Provide the (x, y) coordinate of the cell's center where the given text is located.  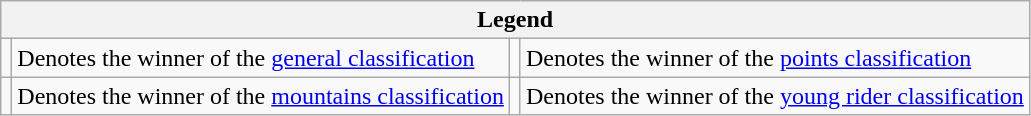
Denotes the winner of the general classification (261, 58)
Denotes the winner of the young rider classification (774, 96)
Denotes the winner of the mountains classification (261, 96)
Legend (516, 20)
Denotes the winner of the points classification (774, 58)
